Identify which cell holds the provided text, then report its [x, y] central coordinate. 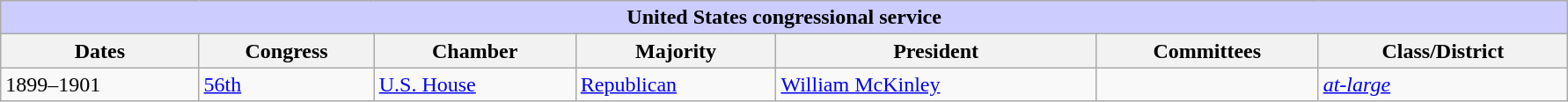
Majority [676, 51]
William McKinley [936, 84]
Class/District [1443, 51]
United States congressional service [785, 18]
Congress [287, 51]
at-large [1443, 84]
Republican [676, 84]
U.S. House [475, 84]
1899–1901 [100, 84]
Committees [1207, 51]
Dates [100, 51]
Chamber [475, 51]
President [936, 51]
56th [287, 84]
